Pinpoint the cell where the given text exists, returning its (X, Y) midpoint coordinate. 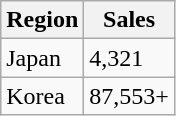
4,321 (130, 58)
Korea (42, 96)
Region (42, 20)
87,553+ (130, 96)
Sales (130, 20)
Japan (42, 58)
